Extract the (x, y) coordinate from the center of the cell holding the provided text.  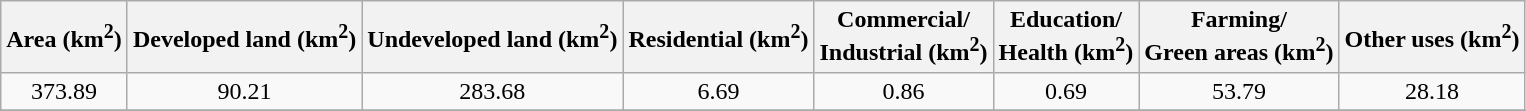
0.86 (904, 91)
283.68 (492, 91)
Commercial/ Industrial (km2) (904, 37)
373.89 (64, 91)
0.69 (1066, 91)
Residential (km2) (718, 37)
28.18 (1432, 91)
Farming/ Green areas (km2) (1239, 37)
Developed land (km2) (244, 37)
90.21 (244, 91)
Undeveloped land (km2) (492, 37)
6.69 (718, 91)
Area (km2) (64, 37)
Other uses (km2) (1432, 37)
Education/ Health (km2) (1066, 37)
53.79 (1239, 91)
